Output the (X, Y) coordinate of the center of the cell containing the given text.  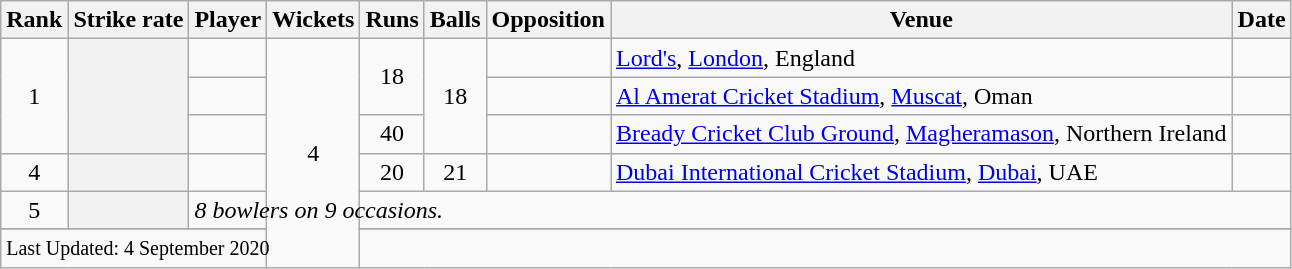
21 (455, 172)
Player (228, 20)
Al Amerat Cricket Stadium, Muscat, Oman (921, 96)
1 (34, 96)
40 (392, 134)
Venue (921, 20)
8 bowlers on 9 occasions. (740, 210)
Rank (34, 20)
Wickets (314, 20)
Balls (455, 20)
5 (34, 210)
Strike rate (128, 20)
Dubai International Cricket Stadium, Dubai, UAE (921, 172)
Last Updated: 4 September 2020 (646, 248)
Bready Cricket Club Ground, Magheramason, Northern Ireland (921, 134)
20 (392, 172)
Opposition (548, 20)
Runs (392, 20)
Date (1262, 20)
Lord's, London, England (921, 58)
